Identify which cell holds the provided text, then report its [x, y] central coordinate. 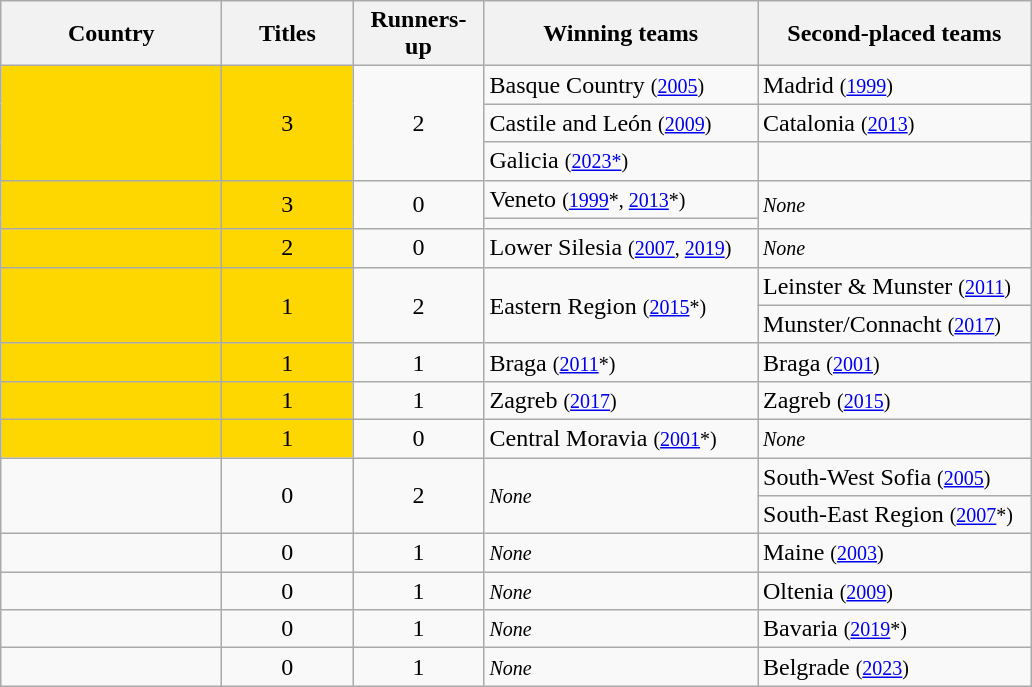
Maine (2003) [895, 553]
Munster/Connacht (2017) [895, 324]
Braga (2001) [895, 362]
Zagreb (2017) [621, 400]
South-West Sofia (2005) [895, 477]
Winning teams [621, 34]
Zagreb (2015) [895, 400]
Lower Silesia (2007, 2019) [621, 248]
Runners-up [418, 34]
Country [112, 34]
South-East Region (2007*) [895, 515]
Madrid (1999) [895, 85]
Oltenia (2009) [895, 591]
Galicia (2023*) [621, 161]
Braga (2011*) [621, 362]
Veneto (1999*, 2013*) [621, 199]
Bavaria (2019*) [895, 629]
Castile and León (2009) [621, 123]
Catalonia (2013) [895, 123]
Titles [288, 34]
Basque Country (2005) [621, 85]
Second-placed teams [895, 34]
Eastern Region (2015*) [621, 305]
Central Moravia (2001*) [621, 438]
Belgrade (2023) [895, 667]
Leinster & Munster (2011) [895, 286]
